Return (x, y) of the center of cell containing provided text 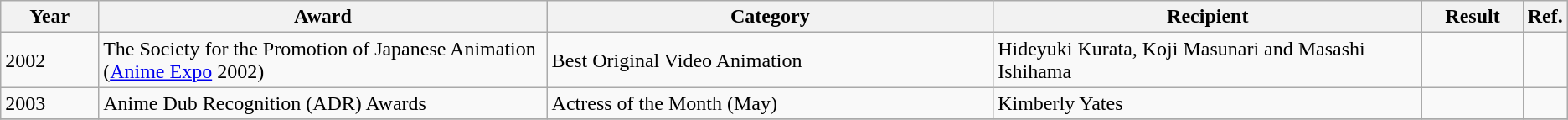
2003 (50, 103)
Best Original Video Animation (771, 60)
Category (771, 17)
Ref. (1545, 17)
Kimberly Yates (1208, 103)
Result (1473, 17)
The Society for the Promotion of Japanese Animation (Anime Expo 2002) (323, 60)
Actress of the Month (May) (771, 103)
Year (50, 17)
Anime Dub Recognition (ADR) Awards (323, 103)
Recipient (1208, 17)
Award (323, 17)
2002 (50, 60)
Hideyuki Kurata, Koji Masunari and Masashi Ishihama (1208, 60)
